For the text-containing cell, return its midpoint in [x, y] coordinate format. 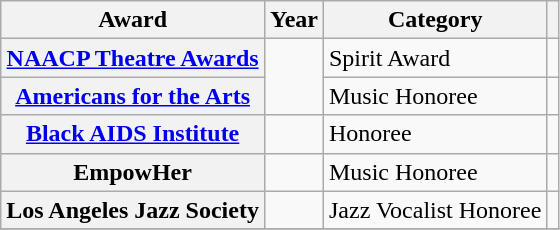
Honoree [434, 134]
Year [294, 20]
Award [133, 20]
EmpowHer [133, 172]
Jazz Vocalist Honoree [434, 210]
Spirit Award [434, 58]
Americans for the Arts [133, 96]
NAACP Theatre Awards [133, 58]
Los Angeles Jazz Society [133, 210]
Black AIDS Institute [133, 134]
Category [434, 20]
